Return the [x, y] coordinate for the center point of the cell that contains the specified text.  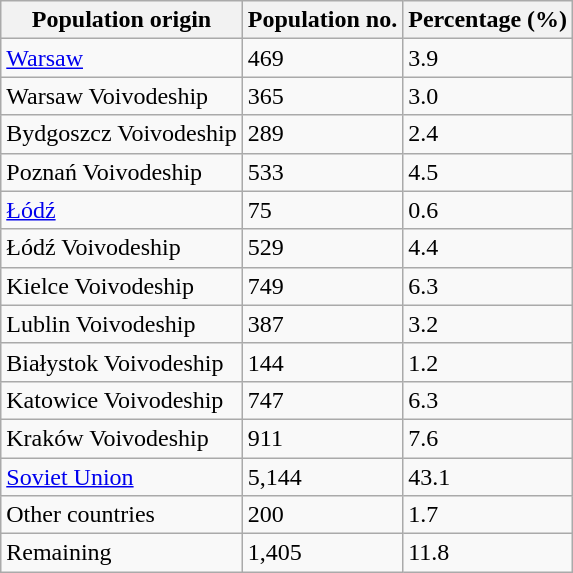
Łódź [122, 210]
Warsaw [122, 58]
7.6 [488, 438]
Bydgoszcz Voivodeship [122, 134]
Warsaw Voivodeship [122, 96]
365 [322, 96]
11.8 [488, 553]
2.4 [488, 134]
533 [322, 172]
75 [322, 210]
1,405 [322, 553]
Soviet Union [122, 477]
200 [322, 515]
Łódź Voivodeship [122, 248]
Population origin [122, 20]
4.5 [488, 172]
469 [322, 58]
3.2 [488, 324]
Kielce Voivodeship [122, 286]
387 [322, 324]
Percentage (%) [488, 20]
Katowice Voivodeship [122, 400]
0.6 [488, 210]
289 [322, 134]
Kraków Voivodeship [122, 438]
Lublin Voivodeship [122, 324]
3.9 [488, 58]
911 [322, 438]
529 [322, 248]
Białystok Voivodeship [122, 362]
43.1 [488, 477]
4.4 [488, 248]
1.2 [488, 362]
Other countries [122, 515]
144 [322, 362]
Poznań Voivodeship [122, 172]
749 [322, 286]
747 [322, 400]
Remaining [122, 553]
1.7 [488, 515]
3.0 [488, 96]
5,144 [322, 477]
Population no. [322, 20]
